Pinpoint the cell where the given text exists, returning its (X, Y) midpoint coordinate. 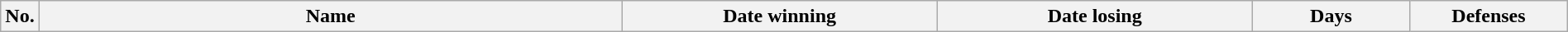
Name (331, 16)
Defenses (1489, 16)
Date losing (1095, 16)
No. (20, 16)
Date winning (779, 16)
Days (1331, 16)
